Search for the cell housing the specified text and yield its (x, y) center coordinate. 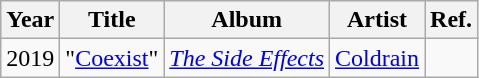
Artist (378, 20)
Title (112, 20)
Ref. (452, 20)
2019 (30, 58)
"Coexist" (112, 58)
Year (30, 20)
The Side Effects (247, 58)
Album (247, 20)
Coldrain (378, 58)
